Identify which cell holds the provided text, then report its [x, y] central coordinate. 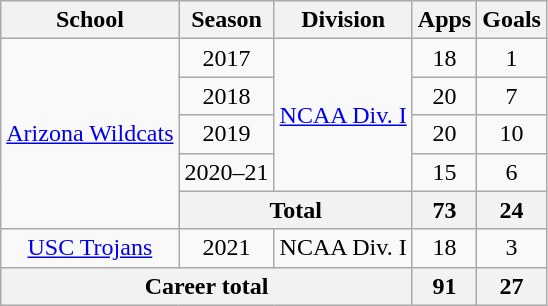
1 [512, 58]
Career total [207, 286]
Arizona Wildcats [90, 134]
2020–21 [226, 172]
10 [512, 134]
School [90, 20]
2021 [226, 248]
7 [512, 96]
2019 [226, 134]
15 [444, 172]
Goals [512, 20]
Division [343, 20]
6 [512, 172]
3 [512, 248]
USC Trojans [90, 248]
Season [226, 20]
27 [512, 286]
24 [512, 210]
73 [444, 210]
2018 [226, 96]
91 [444, 286]
Total [296, 210]
2017 [226, 58]
Apps [444, 20]
